Output the (X, Y) coordinate of the center of the cell containing the given text.  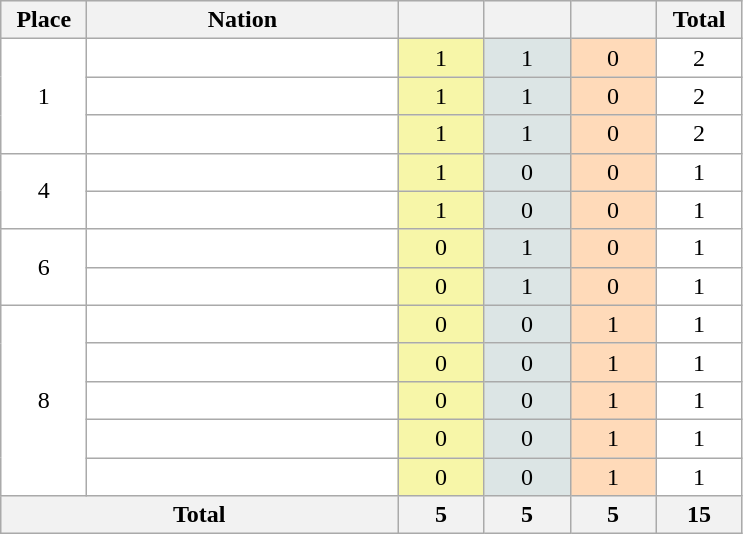
4 (44, 191)
8 (44, 400)
15 (699, 515)
6 (44, 267)
Nation (242, 20)
Place (44, 20)
